Find where the given text appears and provide that cell's center as [X, Y] coordinate. 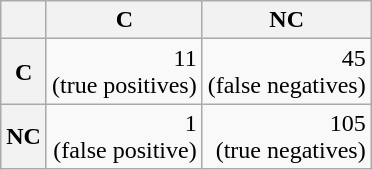
45(false negatives) [286, 72]
11(true positives) [124, 72]
105(true negatives) [286, 136]
1(false positive) [124, 136]
